Find where the given text appears and provide that cell's center as [X, Y] coordinate. 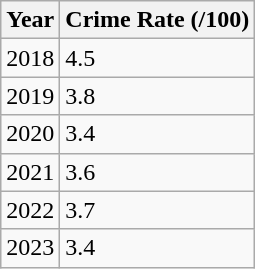
2019 [30, 96]
3.6 [158, 172]
2018 [30, 58]
2021 [30, 172]
2022 [30, 210]
4.5 [158, 58]
3.8 [158, 96]
3.7 [158, 210]
Crime Rate (/100) [158, 20]
2023 [30, 248]
Year [30, 20]
2020 [30, 134]
